Scan for the cell matching the given text and deliver its (X, Y) coordinate at center. 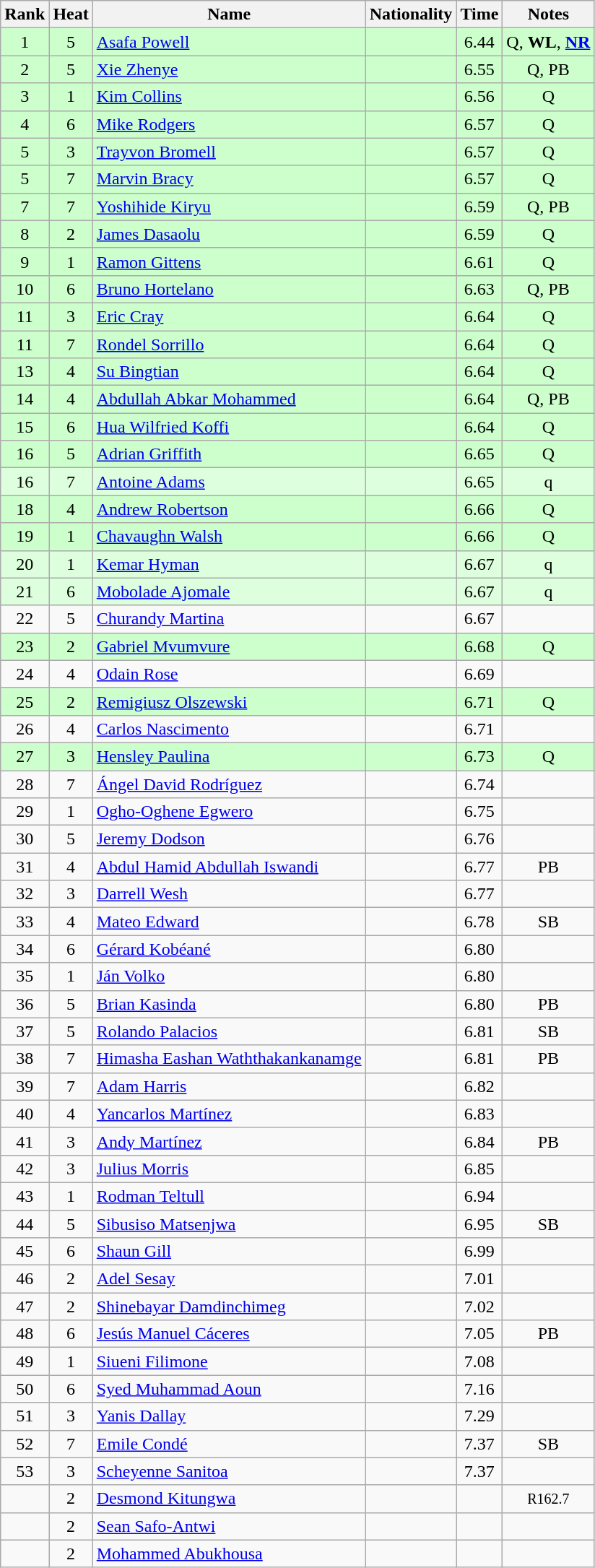
James Dasaolu (229, 234)
Himasha Eashan Waththakankanamge (229, 1059)
Notes (549, 14)
20 (25, 564)
Kemar Hyman (229, 564)
Ángel David Rodríguez (229, 784)
Mobolade Ajomale (229, 592)
Mike Rodgers (229, 124)
Nationality (411, 14)
31 (25, 867)
6.44 (479, 42)
6.73 (479, 756)
10 (25, 289)
Time (479, 14)
41 (25, 1141)
32 (25, 894)
Rodman Teltull (229, 1196)
Adam Harris (229, 1086)
6.95 (479, 1224)
Hensley Paulina (229, 756)
46 (25, 1279)
Gérard Kobéané (229, 949)
Sibusiso Matsenjwa (229, 1224)
6.69 (479, 674)
52 (25, 1444)
Rondel Sorrillo (229, 345)
Churandy Martina (229, 619)
8 (25, 234)
47 (25, 1307)
25 (25, 701)
Kim Collins (229, 97)
33 (25, 922)
6.68 (479, 646)
Ogho-Oghene Egwero (229, 812)
Heat (71, 14)
Jesús Manuel Cáceres (229, 1334)
6.74 (479, 784)
Name (229, 14)
22 (25, 619)
7.29 (479, 1416)
19 (25, 537)
Abdullah Abkar Mohammed (229, 399)
6.83 (479, 1114)
Rank (25, 14)
6.82 (479, 1086)
24 (25, 674)
7.02 (479, 1307)
38 (25, 1059)
6.94 (479, 1196)
Adrian Griffith (229, 454)
29 (25, 812)
34 (25, 949)
Rolando Palacios (229, 1031)
6.84 (479, 1141)
49 (25, 1361)
Ján Volko (229, 976)
7.08 (479, 1361)
Hua Wilfried Koffi (229, 427)
30 (25, 839)
18 (25, 509)
Adel Sesay (229, 1279)
Darrell Wesh (229, 894)
Shaun Gill (229, 1252)
40 (25, 1114)
7.05 (479, 1334)
Odain Rose (229, 674)
48 (25, 1334)
Eric Cray (229, 316)
Brian Kasinda (229, 1004)
37 (25, 1031)
Q, WL, NR (549, 42)
35 (25, 976)
Andrew Robertson (229, 509)
Abdul Hamid Abdullah Iswandi (229, 867)
6.76 (479, 839)
Julius Morris (229, 1169)
Remigiusz Olszewski (229, 701)
9 (25, 261)
39 (25, 1086)
Asafa Powell (229, 42)
Carlos Nascimento (229, 729)
Gabriel Mvumvure (229, 646)
Desmond Kitungwa (229, 1499)
7.01 (479, 1279)
23 (25, 646)
Marvin Bracy (229, 179)
Emile Condé (229, 1444)
6.78 (479, 922)
Trayvon Bromell (229, 152)
53 (25, 1471)
Mateo Edward (229, 922)
15 (25, 427)
44 (25, 1224)
Xie Zhenye (229, 69)
Sean Safo-Antwi (229, 1526)
6.85 (479, 1169)
13 (25, 372)
Su Bingtian (229, 372)
Shinebayar Damdinchimeg (229, 1307)
7.16 (479, 1389)
28 (25, 784)
Chavaughn Walsh (229, 537)
R162.7 (549, 1499)
45 (25, 1252)
6.75 (479, 812)
6.63 (479, 289)
6.56 (479, 97)
Bruno Hortelano (229, 289)
51 (25, 1416)
Yoshihide Kiryu (229, 207)
Andy Martínez (229, 1141)
Scheyenne Sanitoa (229, 1471)
14 (25, 399)
6.99 (479, 1252)
Siueni Filimone (229, 1361)
43 (25, 1196)
36 (25, 1004)
Yanis Dallay (229, 1416)
50 (25, 1389)
27 (25, 756)
6.55 (479, 69)
6.61 (479, 261)
Syed Muhammad Aoun (229, 1389)
Mohammed Abukhousa (229, 1554)
Jeremy Dodson (229, 839)
Ramon Gittens (229, 261)
21 (25, 592)
Antoine Adams (229, 482)
42 (25, 1169)
Yancarlos Martínez (229, 1114)
26 (25, 729)
